Provide the [X, Y] coordinate of the cell's center where the given text is located.  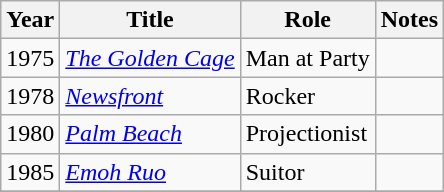
Projectionist [308, 134]
1980 [30, 134]
1978 [30, 96]
1985 [30, 172]
Role [308, 20]
Newsfront [150, 96]
Suitor [308, 172]
Title [150, 20]
1975 [30, 58]
Rocker [308, 96]
Palm Beach [150, 134]
The Golden Cage [150, 58]
Emoh Ruo [150, 172]
Man at Party [308, 58]
Year [30, 20]
Notes [409, 20]
